Search for the cell housing the specified text and yield its (X, Y) center coordinate. 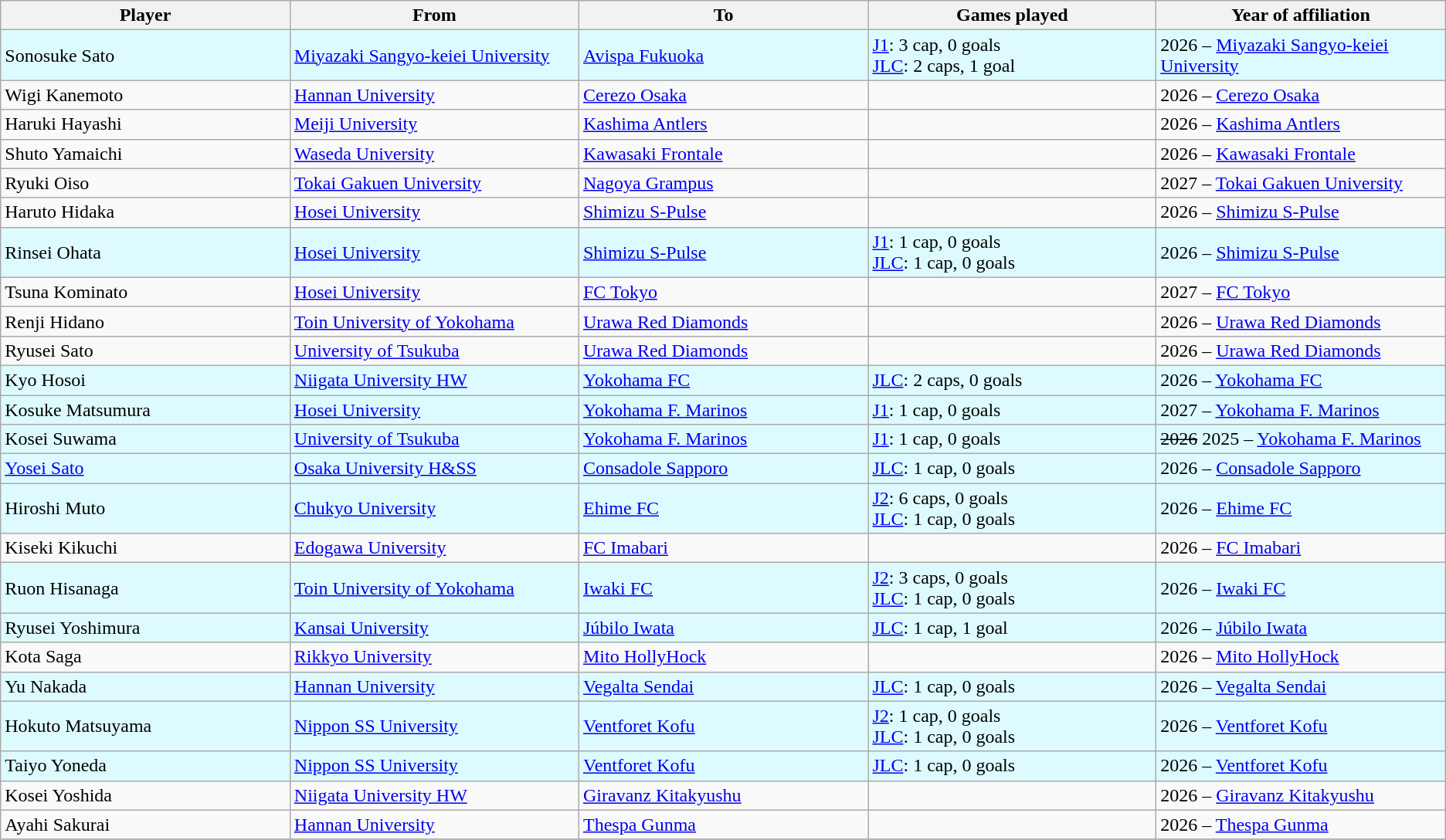
Wigi Kanemoto (145, 95)
Yu Nakada (145, 686)
2026 – Vegalta Sendai (1301, 686)
2026 – Mito HollyHock (1301, 657)
Consadole Sapporo (723, 469)
Sonosuke Sato (145, 56)
Shuto Yamaichi (145, 154)
Edogawa University (434, 548)
J1: 1 cap, 0 goals JLC: 1 cap, 0 goals (1012, 252)
2027 – Tokai Gakuen University (1301, 183)
From (434, 15)
Kota Saga (145, 657)
Mito HollyHock (723, 657)
Kansai University (434, 628)
Rikkyo University (434, 657)
Ruon Hisanaga (145, 588)
Tsuna Kominato (145, 292)
2026 – Ehime FC (1301, 508)
JLC: 2 caps, 0 goals (1012, 380)
JLC: 1 cap, 1 goal (1012, 628)
2026 – Júbilo Iwata (1301, 628)
Kosei Suwama (145, 439)
2027 – Yokohama F. Marinos (1301, 410)
Player (145, 15)
Osaka University H&SS (434, 469)
Year of affiliation (1301, 15)
Kosuke Matsumura (145, 410)
Júbilo Iwata (723, 628)
Haruki Hayashi (145, 124)
2026 – Iwaki FC (1301, 588)
Kashima Antlers (723, 124)
Vegalta Sendai (723, 686)
Haruto Hidaka (145, 212)
Renji Hidano (145, 321)
2026 2025 – Yokohama F. Marinos (1301, 439)
2027 – FC Tokyo (1301, 292)
Tokai Gakuen University (434, 183)
Iwaki FC (723, 588)
Hokuto Matsuyama (145, 726)
Rinsei Ohata (145, 252)
Meiji University (434, 124)
Avispa Fukuoka (723, 56)
Waseda University (434, 154)
To (723, 15)
FC Tokyo (723, 292)
Ehime FC (723, 508)
Hiroshi Muto (145, 508)
2026 – Kashima Antlers (1301, 124)
FC Imabari (723, 548)
Ryuki Oiso (145, 183)
Kosei Yoshida (145, 795)
Games played (1012, 15)
2026 – Yokohama FC (1301, 380)
Giravanz Kitakyushu (723, 795)
2026 – Cerezo Osaka (1301, 95)
Cerezo Osaka (723, 95)
2026 – FC Imabari (1301, 548)
2026 – Thespa Gunma (1301, 825)
2026 – Kawasaki Frontale (1301, 154)
J2: 1 cap, 0 goalsJLC: 1 cap, 0 goals (1012, 726)
Ryusei Yoshimura (145, 628)
Kyo Hosoi (145, 380)
Yokohama FC (723, 380)
J2: 6 caps, 0 goalsJLC: 1 cap, 0 goals (1012, 508)
Kiseki Kikuchi (145, 548)
2026 – Miyazaki Sangyo-keiei University (1301, 56)
Nagoya Grampus (723, 183)
2026 – Giravanz Kitakyushu (1301, 795)
Miyazaki Sangyo-keiei University (434, 56)
Kawasaki Frontale (723, 154)
J1: 3 cap, 0 goalsJLC: 2 caps, 1 goal (1012, 56)
2026 – Consadole Sapporo (1301, 469)
Yosei Sato (145, 469)
Thespa Gunma (723, 825)
Ayahi Sakurai (145, 825)
Ryusei Sato (145, 351)
Taiyo Yoneda (145, 766)
Chukyo University (434, 508)
J2: 3 caps, 0 goalsJLC: 1 cap, 0 goals (1012, 588)
